For the text-containing cell, return its midpoint in (X, Y) coordinate format. 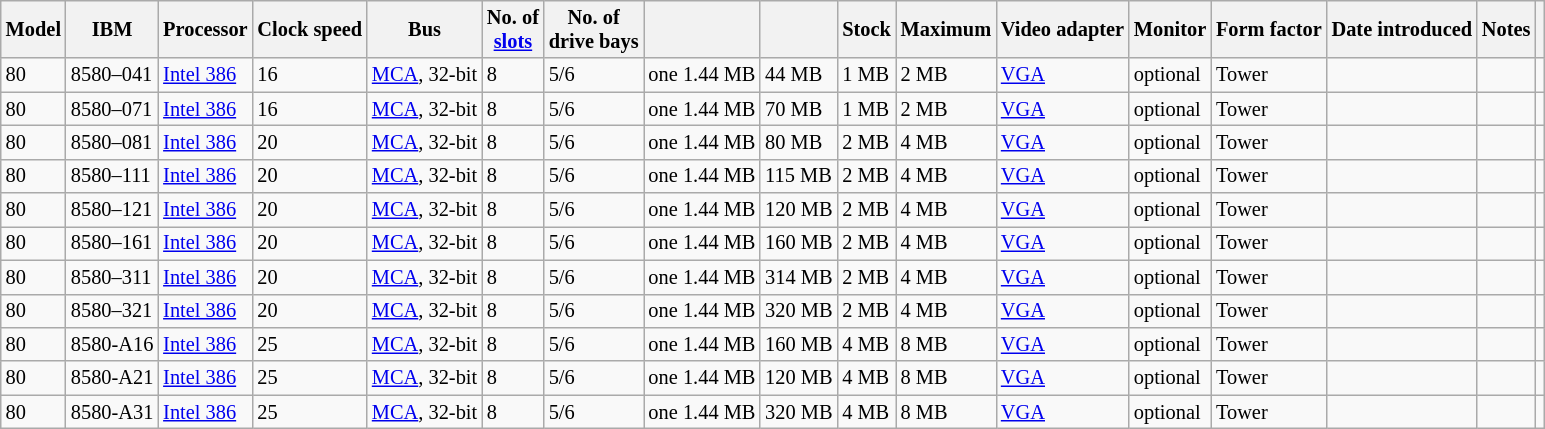
8580–321 (112, 311)
8580-A21 (112, 378)
8580–071 (112, 109)
115 MB (798, 176)
8580–081 (112, 142)
Monitor (1170, 29)
314 MB (798, 277)
IBM (112, 29)
70 MB (798, 109)
Maximum (946, 29)
8580–041 (112, 75)
Form factor (1269, 29)
Notes (1506, 29)
Clock speed (309, 29)
Date introduced (1402, 29)
Processor (205, 29)
8580–121 (112, 210)
Bus (424, 29)
80 MB (798, 142)
No. ofslots (513, 29)
Video adapter (1062, 29)
44 MB (798, 75)
8580-A16 (112, 344)
8580–161 (112, 243)
Stock (866, 29)
8580–311 (112, 277)
Model (34, 29)
8580-A31 (112, 412)
8580–111 (112, 176)
No. ofdrive bays (594, 29)
